Provide the (x, y) coordinate of the cell's center where the given text is located.  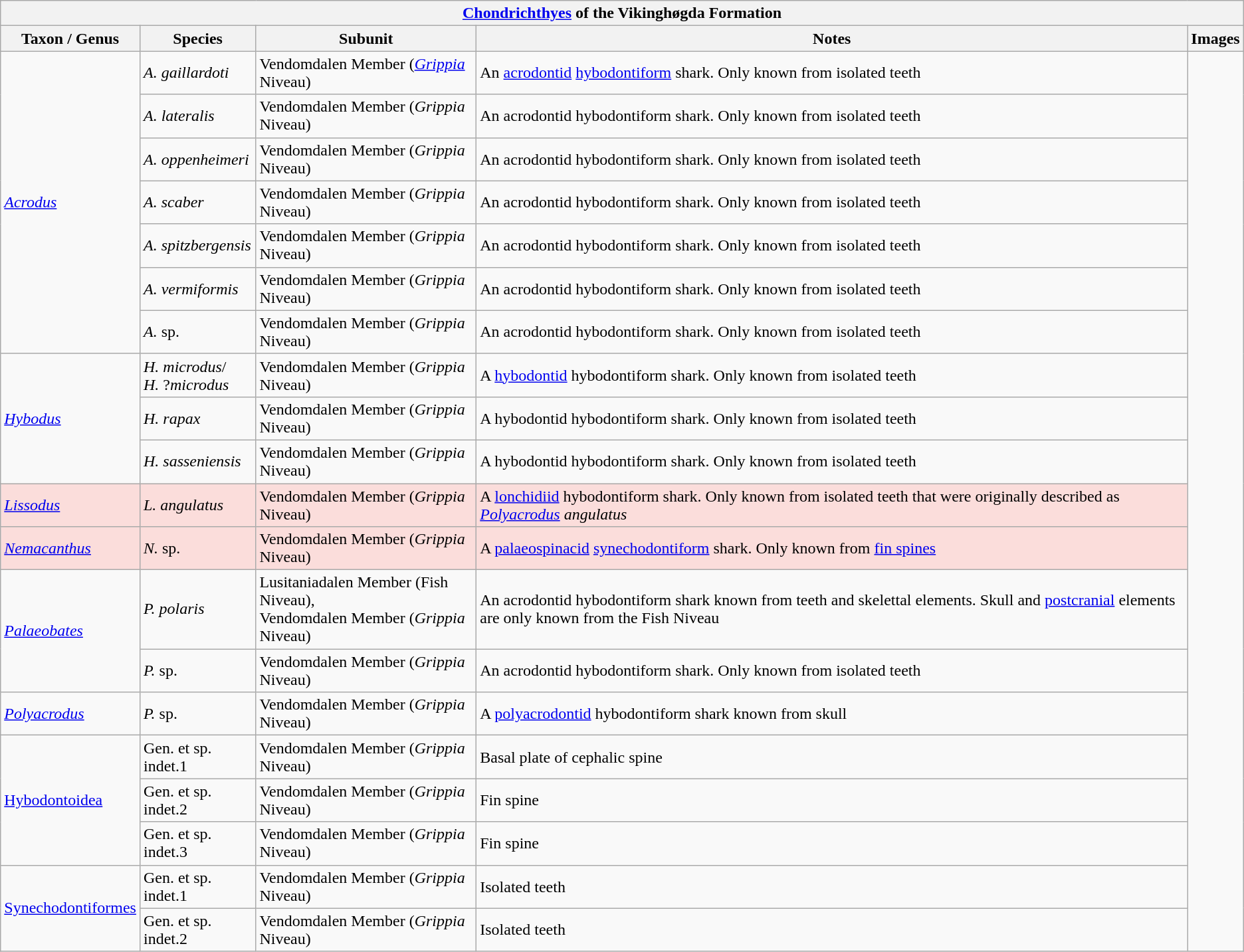
Notes (832, 39)
A. scaber (197, 202)
Basal plate of cephalic spine (832, 757)
A polyacrodontid hybodontiform shark known from skull (832, 714)
Species (197, 39)
A. sp. (197, 332)
Chondrichthyes of the Vikinghøgda Formation (622, 13)
A. lateralis (197, 116)
L. angulatus (197, 505)
Nemacanthus (70, 549)
A. oppenheimeri (197, 159)
Hybodus (70, 419)
Taxon / Genus (70, 39)
Images (1215, 39)
Lusitaniadalen Member (Fish Niveau),Vendomdalen Member (Grippia Niveau) (366, 610)
A. gaillardoti (197, 73)
Palaeobates (70, 631)
Lissodus (70, 505)
A. vermiformis (197, 288)
H. sasseniensis (197, 461)
Gen. et sp. indet.3 (197, 844)
H. rapax (197, 419)
Subunit (366, 39)
P. polaris (197, 610)
An acrodontid hybodontiform shark known from teeth and skelettal elements. Skull and postcranial elements are only known from the Fish Niveau (832, 610)
A. spitzbergensis (197, 246)
Synechodontiformes (70, 908)
H. microdus/H. ?microdus (197, 375)
N. sp. (197, 549)
A lonchidiid hybodontiform shark. Only known from isolated teeth that were originally described as Polyacrodus angulatus (832, 505)
Hybodontoidea (70, 800)
Acrodus (70, 202)
Polyacrodus (70, 714)
A palaeospinacid synechodontiform shark. Only known from fin spines (832, 549)
